Output the (X, Y) coordinate of the center of the cell containing the given text.  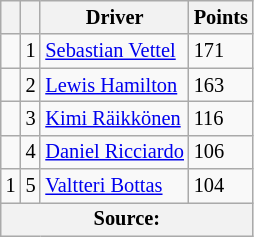
3 (31, 118)
5 (31, 186)
106 (221, 152)
Sebastian Vettel (114, 51)
Kimi Räikkönen (114, 118)
Lewis Hamilton (114, 85)
4 (31, 152)
Valtteri Bottas (114, 186)
Daniel Ricciardo (114, 152)
2 (31, 85)
104 (221, 186)
Points (221, 17)
Source: (127, 219)
116 (221, 118)
163 (221, 85)
171 (221, 51)
Driver (114, 17)
